Find where the given text appears and provide that cell's center as [x, y] coordinate. 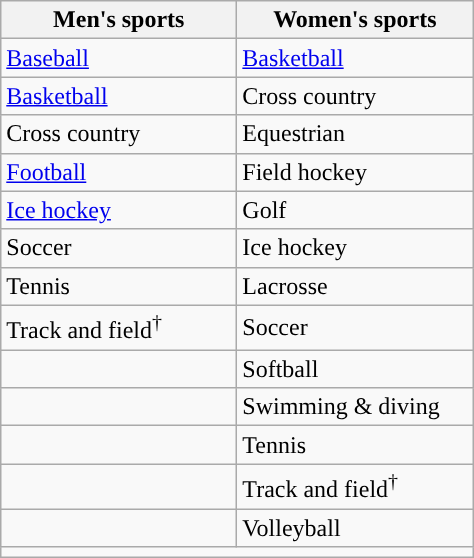
Equestrian [355, 134]
Field hockey [355, 172]
Baseball [119, 58]
Lacrosse [355, 286]
Women's sports [355, 20]
Volleyball [355, 528]
Softball [355, 369]
Football [119, 172]
Swimming & diving [355, 407]
Men's sports [119, 20]
Golf [355, 210]
